Identify which cell holds the provided text, then report its (X, Y) central coordinate. 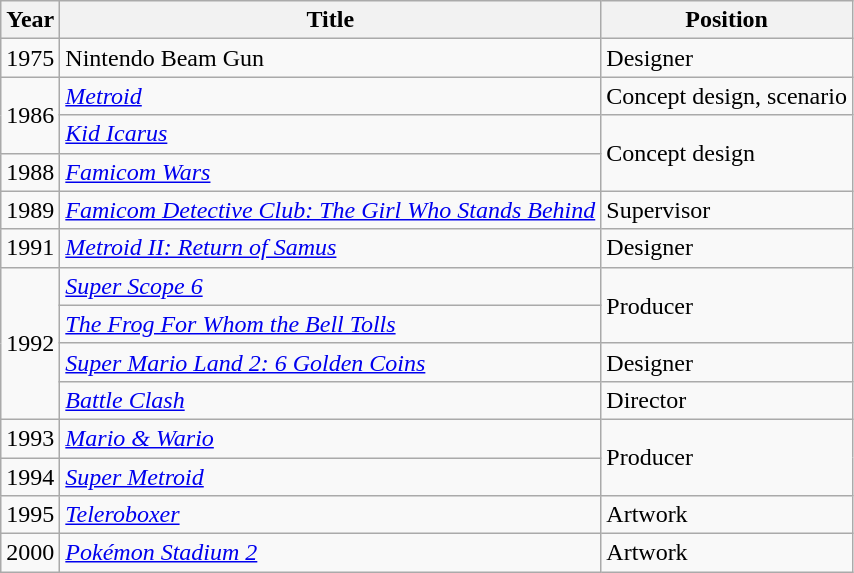
Mario & Wario (330, 438)
Director (727, 400)
Super Metroid (330, 477)
1989 (30, 210)
1988 (30, 172)
Supervisor (727, 210)
1992 (30, 343)
Concept design (727, 153)
Teleroboxer (330, 515)
Super Scope 6 (330, 286)
Year (30, 20)
1994 (30, 477)
Battle Clash (330, 400)
1986 (30, 115)
Nintendo Beam Gun (330, 58)
Kid Icarus (330, 134)
Pokémon Stadium 2 (330, 553)
Position (727, 20)
Metroid (330, 96)
1995 (30, 515)
Famicom Wars (330, 172)
1991 (30, 248)
Super Mario Land 2: 6 Golden Coins (330, 362)
1993 (30, 438)
Concept design, scenario (727, 96)
The Frog For Whom the Bell Tolls (330, 324)
2000 (30, 553)
Famicom Detective Club: The Girl Who Stands Behind (330, 210)
Title (330, 20)
1975 (30, 58)
Metroid II: Return of Samus (330, 248)
